Capture the cell that displays the provided text and extract its [X, Y] central coordinate. 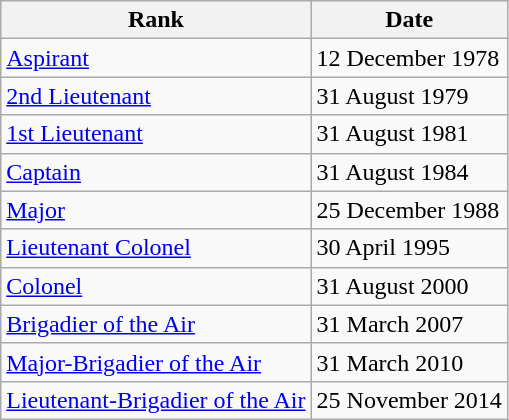
Major [156, 210]
Major-Brigadier of the Air [156, 362]
25 December 1988 [409, 210]
12 December 1978 [409, 58]
25 November 2014 [409, 400]
Rank [156, 20]
31 August 1984 [409, 172]
2nd Lieutenant [156, 96]
31 March 2007 [409, 324]
31 August 1979 [409, 96]
Date [409, 20]
Lieutenant Colonel [156, 248]
31 August 2000 [409, 286]
Captain [156, 172]
Aspirant [156, 58]
30 April 1995 [409, 248]
Brigadier of the Air [156, 324]
Lieutenant-Brigadier of the Air [156, 400]
Colonel [156, 286]
31 August 1981 [409, 134]
1st Lieutenant [156, 134]
31 March 2010 [409, 362]
